Capture the cell that displays the provided text and extract its [x, y] central coordinate. 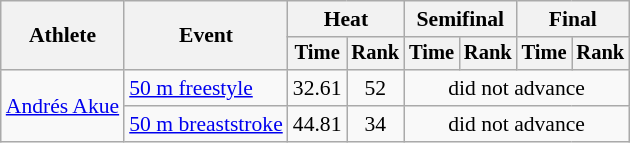
Andrés Akue [62, 106]
Semifinal [460, 19]
44.81 [318, 124]
32.61 [318, 88]
50 m freestyle [206, 88]
Heat [346, 19]
Event [206, 36]
52 [375, 88]
Athlete [62, 36]
50 m breaststroke [206, 124]
34 [375, 124]
Final [573, 19]
